Find where the given text appears and provide that cell's center as [x, y] coordinate. 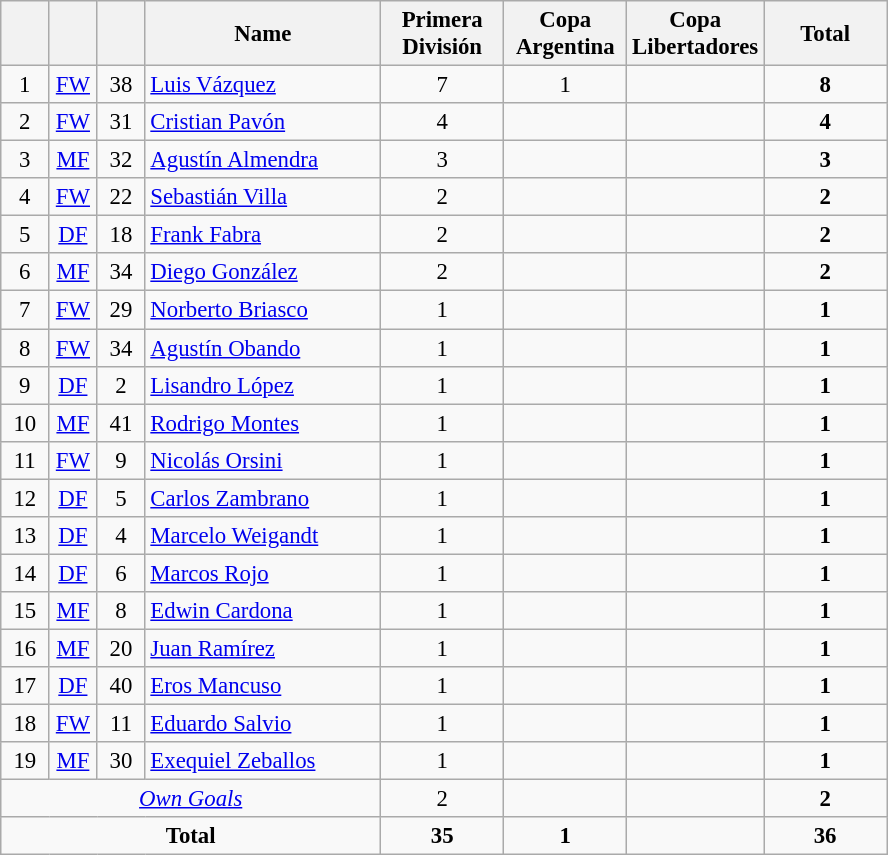
Eros Mancuso [263, 686]
22 [121, 197]
Marcelo Weigandt [263, 536]
Juan Ramírez [263, 648]
Copa Argentina [566, 34]
Own Goals [191, 799]
Agustín Almendra [263, 160]
Marcos Rojo [263, 573]
40 [121, 686]
10 [25, 423]
12 [25, 498]
20 [121, 648]
30 [121, 761]
15 [25, 611]
38 [121, 85]
35 [442, 836]
Carlos Zambrano [263, 498]
Name [263, 34]
Frank Fabra [263, 235]
Lisandro López [263, 385]
Eduardo Salvio [263, 724]
17 [25, 686]
Edwin Cardona [263, 611]
41 [121, 423]
14 [25, 573]
13 [25, 536]
Norberto Briasco [263, 310]
Copa Libertadores [696, 34]
Luis Vázquez [263, 85]
Primera División [442, 34]
Rodrigo Montes [263, 423]
32 [121, 160]
19 [25, 761]
Exequiel Zeballos [263, 761]
Nicolás Orsini [263, 460]
31 [121, 122]
Sebastián Villa [263, 197]
29 [121, 310]
16 [25, 648]
Cristian Pavón [263, 122]
36 [826, 836]
Diego González [263, 273]
Agustín Obando [263, 348]
